Search for the cell housing the specified text and yield its [x, y] center coordinate. 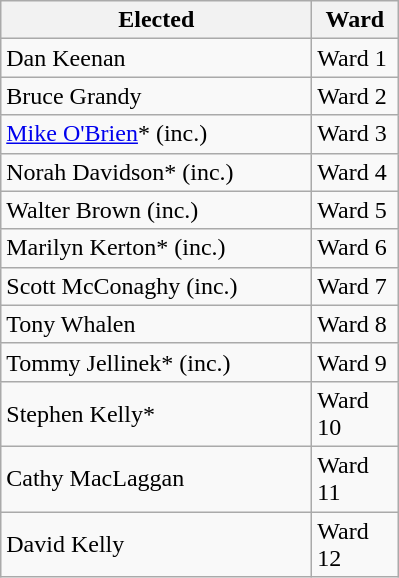
Ward 10 [355, 414]
Cathy MacLaggan [156, 478]
Ward 6 [355, 248]
David Kelly [156, 544]
Ward 12 [355, 544]
Marilyn Kerton* (inc.) [156, 248]
Ward 4 [355, 172]
Tommy Jellinek* (inc.) [156, 362]
Bruce Grandy [156, 96]
Ward 11 [355, 478]
Tony Whalen [156, 324]
Dan Keenan [156, 58]
Walter Brown (inc.) [156, 210]
Ward 9 [355, 362]
Ward 2 [355, 96]
Mike O'Brien* (inc.) [156, 134]
Ward 7 [355, 286]
Scott McConaghy (inc.) [156, 286]
Ward 1 [355, 58]
Ward 8 [355, 324]
Ward 5 [355, 210]
Ward [355, 20]
Elected [156, 20]
Ward 3 [355, 134]
Norah Davidson* (inc.) [156, 172]
Stephen Kelly* [156, 414]
